Search for the cell housing the specified text and yield its [x, y] center coordinate. 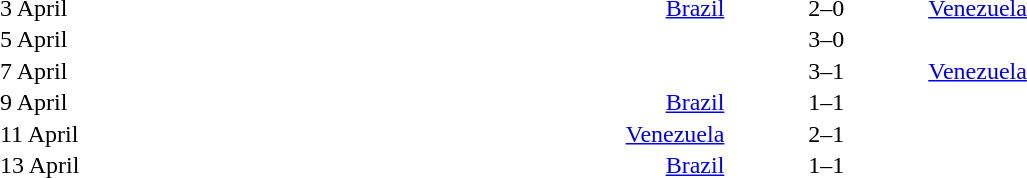
2–1 [826, 134]
3–0 [826, 39]
Brazil [528, 103]
1–1 [826, 103]
3–1 [826, 71]
Venezuela [528, 134]
